Identify which cell holds the provided text, then report its [x, y] central coordinate. 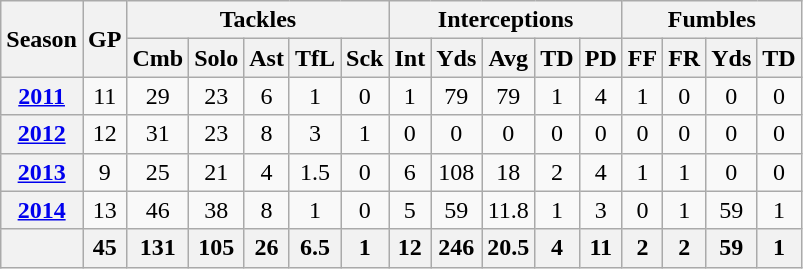
25 [158, 172]
18 [508, 172]
Sck [364, 58]
2012 [42, 134]
246 [456, 248]
2013 [42, 172]
131 [158, 248]
FF [642, 58]
38 [216, 210]
Fumbles [712, 20]
20.5 [508, 248]
26 [267, 248]
Tackles [258, 20]
Season [42, 39]
2014 [42, 210]
FR [684, 58]
108 [456, 172]
31 [158, 134]
11.8 [508, 210]
5 [410, 210]
GP [104, 39]
13 [104, 210]
Solo [216, 58]
9 [104, 172]
1.5 [314, 172]
PD [600, 58]
TfL [314, 58]
Int [410, 58]
2011 [42, 96]
45 [104, 248]
Avg [508, 58]
29 [158, 96]
46 [158, 210]
105 [216, 248]
Cmb [158, 58]
Interceptions [506, 20]
Ast [267, 58]
21 [216, 172]
6.5 [314, 248]
